Find where the given text appears and provide that cell's center as (x, y) coordinate. 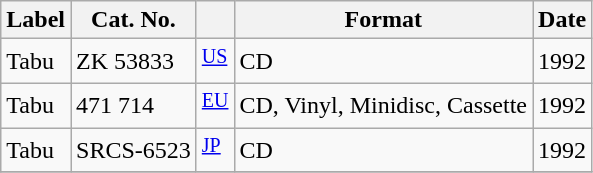
ZK 53833 (133, 62)
Label (36, 20)
US (215, 62)
SRCS-6523 (133, 150)
Format (384, 20)
Date (562, 20)
Cat. No. (133, 20)
EU (215, 106)
471 714 (133, 106)
JP (215, 150)
CD, Vinyl, Minidisc, Cassette (384, 106)
